Detect which cell encompasses the target text, then output its (X, Y) center coordinate. 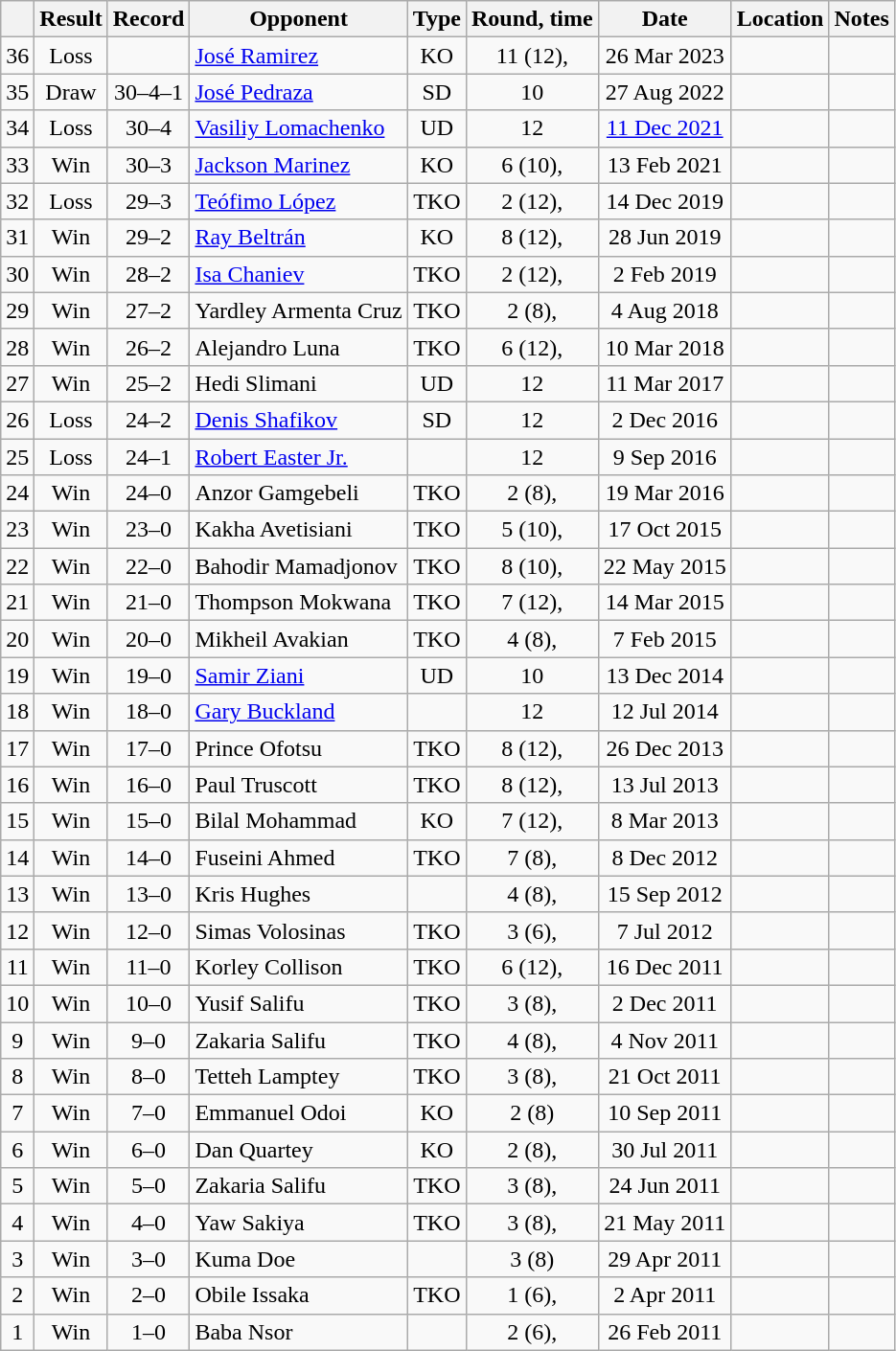
Obile Issaka (299, 1295)
Date (665, 19)
Gary Buckland (299, 712)
Round, time (532, 19)
Kuma Doe (299, 1259)
10 Mar 2018 (665, 347)
4–0 (149, 1223)
23 (17, 530)
11–0 (149, 967)
19 Mar 2016 (665, 493)
Korley Collison (299, 967)
9 (17, 1040)
14–0 (149, 858)
14 (17, 858)
Denis Shafikov (299, 420)
24–0 (149, 493)
7 (17, 1113)
3 (8) (532, 1259)
8 Mar 2013 (665, 821)
Yusif Salifu (299, 1003)
Anzor Gamgebeli (299, 493)
21 Oct 2011 (665, 1077)
1 (6), (532, 1295)
18–0 (149, 712)
Paul Truscott (299, 785)
27 Aug 2022 (665, 92)
13 (17, 894)
11 (17, 967)
24–1 (149, 457)
34 (17, 128)
31 (17, 238)
16 (17, 785)
18 (17, 712)
11 Dec 2021 (665, 128)
Samir Ziani (299, 675)
20 (17, 639)
8–0 (149, 1077)
Fuseini Ahmed (299, 858)
17 Oct 2015 (665, 530)
15–0 (149, 821)
26 Mar 2023 (665, 56)
9 Sep 2016 (665, 457)
20–0 (149, 639)
Teófimo López (299, 201)
26 (17, 420)
25–2 (149, 383)
7 Feb 2015 (665, 639)
35 (17, 92)
19 (17, 675)
9–0 (149, 1040)
8 (10), (532, 566)
23–0 (149, 530)
22 (17, 566)
José Ramirez (299, 56)
30–3 (149, 165)
30 (17, 274)
1 (17, 1332)
Baba Nsor (299, 1332)
30–4 (149, 128)
13 Jul 2013 (665, 785)
Type (437, 19)
13 Dec 2014 (665, 675)
24 Jun 2011 (665, 1186)
36 (17, 56)
Robert Easter Jr. (299, 457)
Draw (71, 92)
Thompson Mokwana (299, 603)
4 Nov 2011 (665, 1040)
Record (149, 19)
30–4–1 (149, 92)
2 (17, 1295)
16 Dec 2011 (665, 967)
3–0 (149, 1259)
4 (17, 1223)
29–3 (149, 201)
6 (10), (532, 165)
2 Dec 2011 (665, 1003)
7 (8), (532, 858)
2 (8) (532, 1113)
Opponent (299, 19)
13 Feb 2021 (665, 165)
19–0 (149, 675)
Prince Ofotsu (299, 748)
1–0 (149, 1332)
Ray Beltrán (299, 238)
Emmanuel Odoi (299, 1113)
Mikheil Avakian (299, 639)
24–2 (149, 420)
27 (17, 383)
Vasiliy Lomachenko (299, 128)
José Pedraza (299, 92)
29 Apr 2011 (665, 1259)
Dan Quartey (299, 1150)
Hedi Slimani (299, 383)
10–0 (149, 1003)
16–0 (149, 785)
15 Sep 2012 (665, 894)
2 Apr 2011 (665, 1295)
Yardley Armenta Cruz (299, 310)
32 (17, 201)
24 (17, 493)
27–2 (149, 310)
17 (17, 748)
28 Jun 2019 (665, 238)
29 (17, 310)
12–0 (149, 930)
12 Jul 2014 (665, 712)
28–2 (149, 274)
25 (17, 457)
14 Mar 2015 (665, 603)
30 Jul 2011 (665, 1150)
Bilal Mohammad (299, 821)
26 Feb 2011 (665, 1332)
21–0 (149, 603)
3 (17, 1259)
2 Dec 2016 (665, 420)
6 (17, 1150)
8 Dec 2012 (665, 858)
22 May 2015 (665, 566)
Kakha Avetisiani (299, 530)
15 (17, 821)
5 (17, 1186)
Jackson Marinez (299, 165)
2–0 (149, 1295)
21 (17, 603)
5 (10), (532, 530)
17–0 (149, 748)
7–0 (149, 1113)
11 (12), (532, 56)
6–0 (149, 1150)
Simas Volosinas (299, 930)
Kris Hughes (299, 894)
22–0 (149, 566)
33 (17, 165)
14 Dec 2019 (665, 201)
26–2 (149, 347)
Notes (862, 19)
8 (17, 1077)
Tetteh Lamptey (299, 1077)
Result (71, 19)
5–0 (149, 1186)
Bahodir Mamadjonov (299, 566)
28 (17, 347)
3 (6), (532, 930)
11 Mar 2017 (665, 383)
7 Jul 2012 (665, 930)
21 May 2011 (665, 1223)
26 Dec 2013 (665, 748)
10 Sep 2011 (665, 1113)
Location (780, 19)
2 Feb 2019 (665, 274)
29–2 (149, 238)
Alejandro Luna (299, 347)
Isa Chaniev (299, 274)
13–0 (149, 894)
2 (6), (532, 1332)
4 Aug 2018 (665, 310)
Yaw Sakiya (299, 1223)
